Locate the cell with the specified text and output its (x, y) center coordinate. 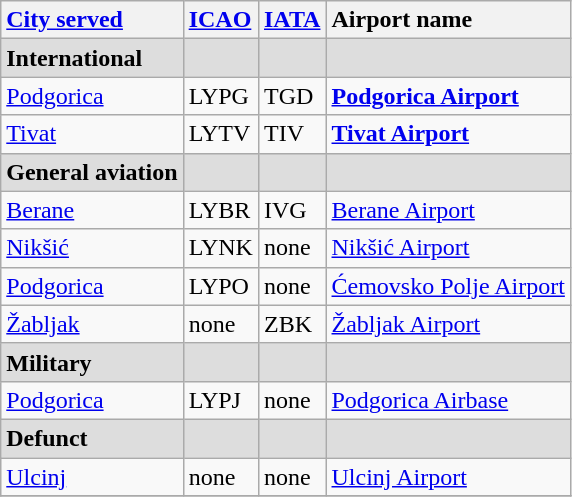
LYNK (220, 248)
LYBR (220, 210)
LYPG (220, 96)
Nikšić (92, 248)
Ulcinj (92, 477)
ZBK (292, 324)
Podgorica Airport (448, 96)
Berane Airport (448, 210)
Ulcinj Airport (448, 477)
International (92, 58)
Podgorica Airbase (448, 400)
Žabljak (92, 324)
Žabljak Airport (448, 324)
General aviation (92, 172)
IVG (292, 210)
Airport name (448, 20)
TIV (292, 134)
Tivat Airport (448, 134)
Nikšić Airport (448, 248)
ICAO (220, 20)
LYTV (220, 134)
LYPO (220, 286)
Ćemovsko Polje Airport (448, 286)
IATA (292, 20)
LYPJ (220, 400)
TGD (292, 96)
Berane (92, 210)
Military (92, 362)
City served (92, 20)
Tivat (92, 134)
Defunct (92, 438)
